Return [X, Y] of the center of cell containing provided text 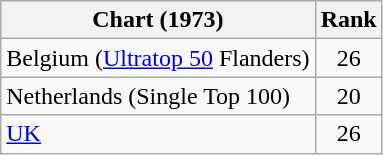
Rank [348, 20]
UK [158, 134]
Chart (1973) [158, 20]
Belgium (Ultratop 50 Flanders) [158, 58]
20 [348, 96]
Netherlands (Single Top 100) [158, 96]
